Scan for the cell matching the given text and deliver its [x, y] coordinate at center. 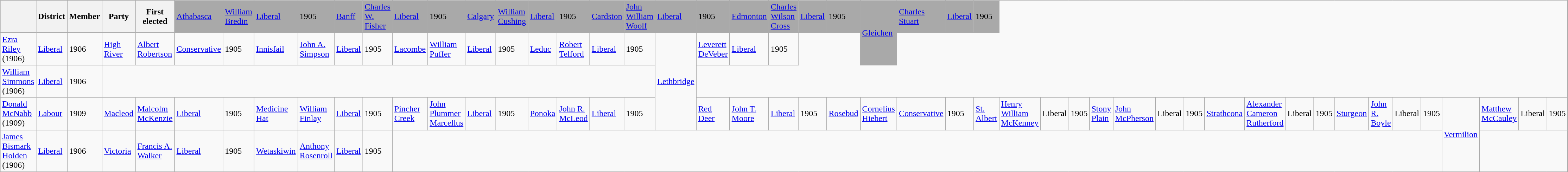
Ezra Riley (1906) [18, 49]
Charles Wilson Cross [783, 17]
Cornelius Hiebert [878, 114]
William Finlay [316, 114]
John A. Simpson [316, 49]
Macleod [119, 114]
Gleichen [878, 33]
John William Woolf [640, 17]
Labour [52, 114]
William Cushing [512, 17]
Charles W. Fisher [377, 17]
Athabasca [199, 17]
John R. McLeod [573, 114]
Henry William McKenney [1020, 114]
Victoria [119, 151]
John Plummer Marcellus [447, 114]
District [52, 17]
Cardston [607, 17]
First elected [155, 17]
John McPherson [1134, 114]
Edmonton [749, 17]
Pincher Creek [410, 114]
Party [119, 17]
Malcolm McKenzie [155, 114]
Sturgeon [1352, 114]
High River [119, 49]
Lethbridge [676, 81]
James Bismark Holden (1906) [18, 151]
Ponoka [542, 114]
William Simmons (1906) [18, 81]
Lacombe [410, 49]
Robert Telford [573, 49]
Alexander Cameron Rutherford [1265, 114]
Calgary [481, 17]
1909 [84, 114]
Strathcona [1225, 114]
Medicine Hat [276, 114]
John T. Moore [749, 114]
Vermilion [1461, 134]
William Puffer [447, 49]
Matthew McCauley [1499, 114]
Banff [349, 17]
Member [84, 17]
Charles Stuart [921, 17]
Albert Robertson [155, 49]
Anthony Rosenroll [316, 151]
Leduc [542, 49]
Francis A. Walker [155, 151]
St. Albert [986, 114]
William Bredin [239, 17]
Rosebud [844, 114]
Leverett DeVeber [713, 49]
Innisfail [276, 49]
Stony Plain [1101, 114]
John R. Boyle [1381, 114]
Wetaskiwin [276, 151]
Donald McNabb (1909) [18, 114]
Red Deer [713, 114]
